Provide the (X, Y) coordinate of the cell's center where the given text is located.  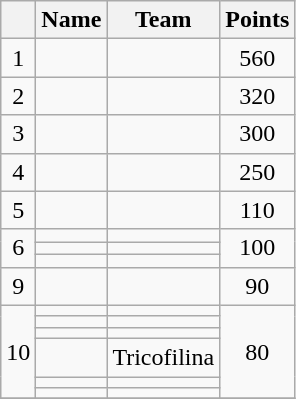
250 (258, 172)
2 (18, 96)
Name (72, 20)
320 (258, 96)
100 (258, 248)
80 (258, 352)
4 (18, 172)
3 (18, 134)
6 (18, 248)
110 (258, 210)
9 (18, 286)
Team (164, 20)
5 (18, 210)
1 (18, 58)
10 (18, 352)
Points (258, 20)
300 (258, 134)
90 (258, 286)
560 (258, 58)
Tricofilina (164, 357)
